Return the [x, y] coordinate for the center point of the cell that contains the specified text.  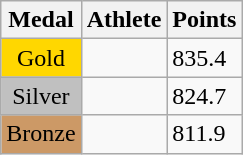
Athlete [124, 20]
Points [204, 20]
Bronze [41, 134]
811.9 [204, 134]
Gold [41, 58]
824.7 [204, 96]
Medal [41, 20]
835.4 [204, 58]
Silver [41, 96]
